Detect which cell encompasses the target text, then output its (x, y) center coordinate. 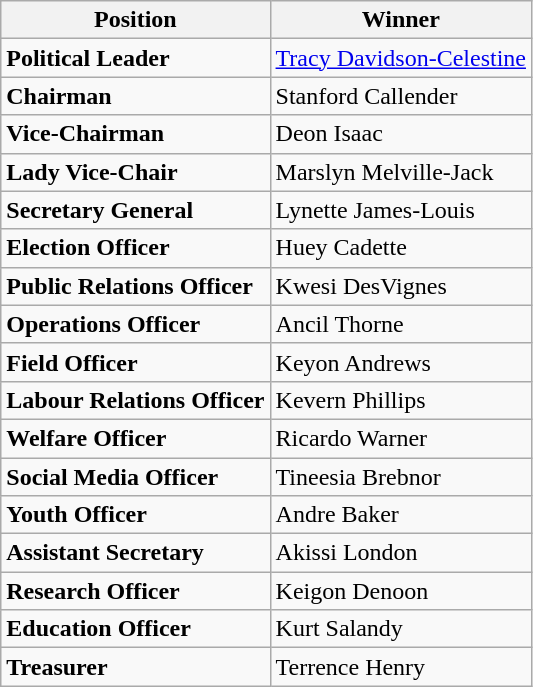
Kurt Salandy (400, 629)
Assistant Secretary (136, 553)
Keigon Denoon (400, 591)
Ancil Thorne (400, 324)
Lynette James-Louis (400, 210)
Winner (400, 20)
Stanford Callender (400, 96)
Tracy Davidson-Celestine (400, 58)
Kevern Phillips (400, 400)
Kwesi DesVignes (400, 286)
Ricardo Warner (400, 438)
Research Officer (136, 591)
Election Officer (136, 248)
Political Leader (136, 58)
Marslyn Melville-Jack (400, 172)
Youth Officer (136, 515)
Secretary General (136, 210)
Labour Relations Officer (136, 400)
Chairman (136, 96)
Field Officer (136, 362)
Deon Isaac (400, 134)
Keyon Andrews (400, 362)
Tineesia Brebnor (400, 477)
Andre Baker (400, 515)
Terrence Henry (400, 667)
Social Media Officer (136, 477)
Operations Officer (136, 324)
Education Officer (136, 629)
Position (136, 20)
Lady Vice-Chair (136, 172)
Huey Cadette (400, 248)
Vice-Chairman (136, 134)
Treasurer (136, 667)
Public Relations Officer (136, 286)
Akissi London (400, 553)
Welfare Officer (136, 438)
